From the cell containing the given text, extract its center point as [x, y] coordinate. 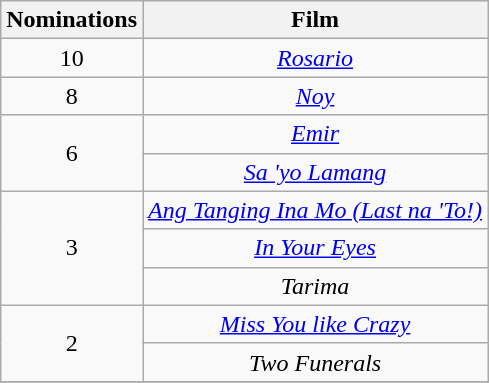
Nominations [72, 20]
10 [72, 58]
Film [314, 20]
3 [72, 248]
Emir [314, 134]
2 [72, 343]
Noy [314, 96]
8 [72, 96]
Ang Tanging Ina Mo (Last na 'To!) [314, 210]
Rosario [314, 58]
Two Funerals [314, 362]
In Your Eyes [314, 248]
Sa 'yo Lamang [314, 172]
Miss You like Crazy [314, 324]
6 [72, 153]
Tarima [314, 286]
